Find where the given text appears and provide that cell's center as [X, Y] coordinate. 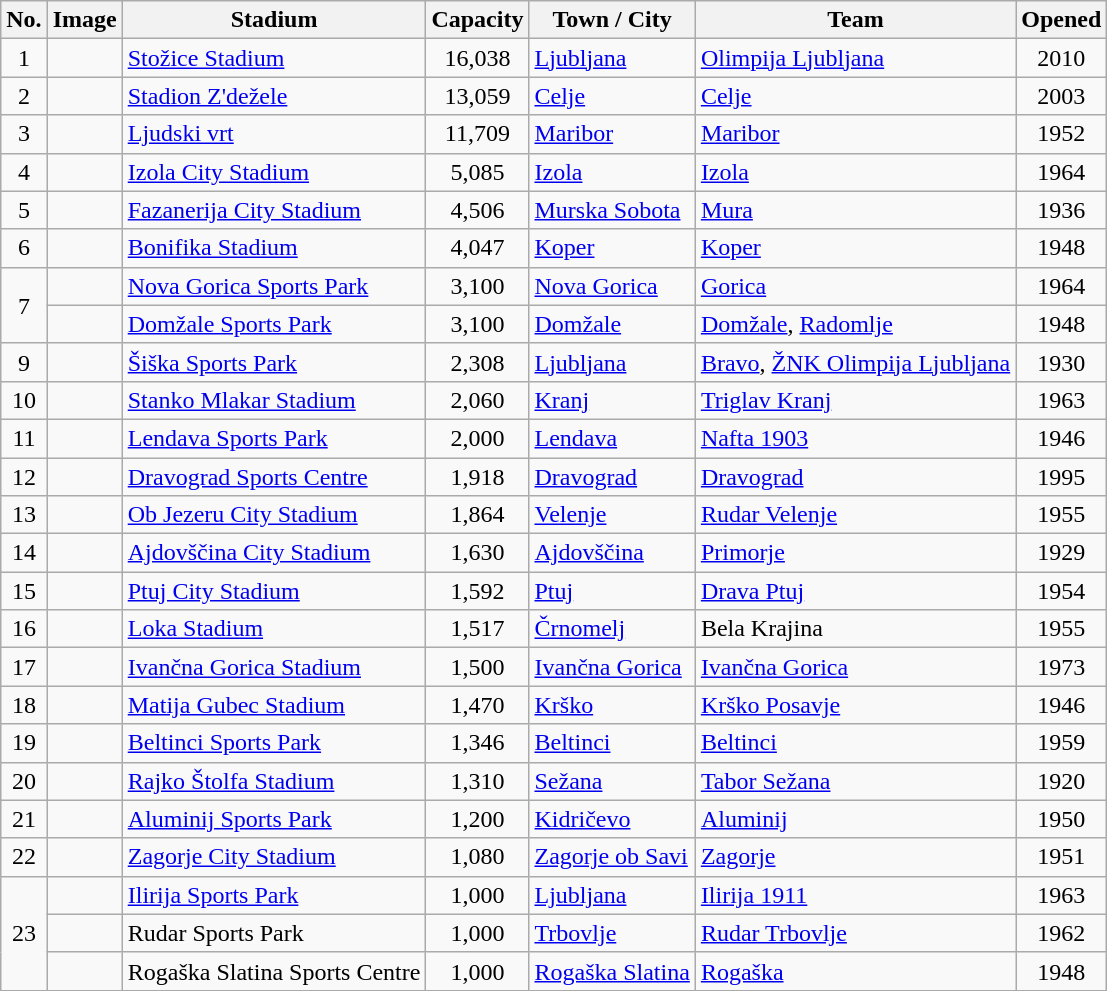
Ilirija 1911 [855, 895]
Stadium [274, 20]
13 [24, 515]
Rudar Velenje [855, 515]
2 [24, 96]
1,470 [478, 705]
Bravo, ŽNK Olimpija Ljubljana [855, 362]
Nova Gorica Sports Park [274, 286]
Velenje [612, 515]
17 [24, 667]
14 [24, 553]
1936 [1062, 210]
12 [24, 477]
21 [24, 819]
5 [24, 210]
Ob Jezeru City Stadium [274, 515]
Lendava Sports Park [274, 438]
11 [24, 438]
Capacity [478, 20]
4,047 [478, 248]
Primorje [855, 553]
Fazanerija City Stadium [274, 210]
Stanko Mlakar Stadium [274, 400]
Tabor Sežana [855, 781]
1 [24, 58]
Beltinci Sports Park [274, 743]
15 [24, 591]
Gorica [855, 286]
Bonifika Stadium [274, 248]
10 [24, 400]
2003 [1062, 96]
Opened [1062, 20]
1995 [1062, 477]
11,709 [478, 134]
2010 [1062, 58]
1,200 [478, 819]
Dravograd Sports Centre [274, 477]
Ptuj [612, 591]
Rudar Sports Park [274, 933]
6 [24, 248]
4 [24, 172]
Rogaška Slatina Sports Centre [274, 971]
Triglav Kranj [855, 400]
Kidričevo [612, 819]
2,000 [478, 438]
Rudar Trbovlje [855, 933]
1,080 [478, 857]
1,500 [478, 667]
1,346 [478, 743]
Stožice Stadium [274, 58]
Drava Ptuj [855, 591]
Image [84, 20]
1,592 [478, 591]
Domžale Sports Park [274, 324]
Loka Stadium [274, 629]
7 [24, 305]
Ljudski vrt [274, 134]
2,060 [478, 400]
1954 [1062, 591]
16 [24, 629]
22 [24, 857]
Izola City Stadium [274, 172]
Aluminij [855, 819]
Nova Gorica [612, 286]
Rogaška [855, 971]
19 [24, 743]
Matija Gubec Stadium [274, 705]
Mura [855, 210]
1973 [1062, 667]
Črnomelj [612, 629]
Ajdovščina City Stadium [274, 553]
1950 [1062, 819]
4,506 [478, 210]
1,864 [478, 515]
Ajdovščina [612, 553]
20 [24, 781]
3 [24, 134]
1920 [1062, 781]
1,517 [478, 629]
Lendava [612, 438]
9 [24, 362]
Domžale, Radomlje [855, 324]
Ilirija Sports Park [274, 895]
13,059 [478, 96]
Domžale [612, 324]
Kranj [612, 400]
5,085 [478, 172]
1930 [1062, 362]
Bela Krajina [855, 629]
Rajko Štolfa Stadium [274, 781]
1,310 [478, 781]
No. [24, 20]
1951 [1062, 857]
Stadion Z'dežele [274, 96]
Zagorje ob Savi [612, 857]
1,630 [478, 553]
Aluminij Sports Park [274, 819]
Olimpija Ljubljana [855, 58]
Nafta 1903 [855, 438]
Rogaška Slatina [612, 971]
1,918 [478, 477]
Ivančna Gorica Stadium [274, 667]
Team [855, 20]
Sežana [612, 781]
Trbovlje [612, 933]
2,308 [478, 362]
Murska Sobota [612, 210]
16,038 [478, 58]
Zagorje [855, 857]
1962 [1062, 933]
Zagorje City Stadium [274, 857]
Ptuj City Stadium [274, 591]
18 [24, 705]
23 [24, 933]
1959 [1062, 743]
Šiška Sports Park [274, 362]
Town / City [612, 20]
Krško Posavje [855, 705]
Krško [612, 705]
1929 [1062, 553]
1952 [1062, 134]
